Detect which cell encompasses the target text, then output its (x, y) center coordinate. 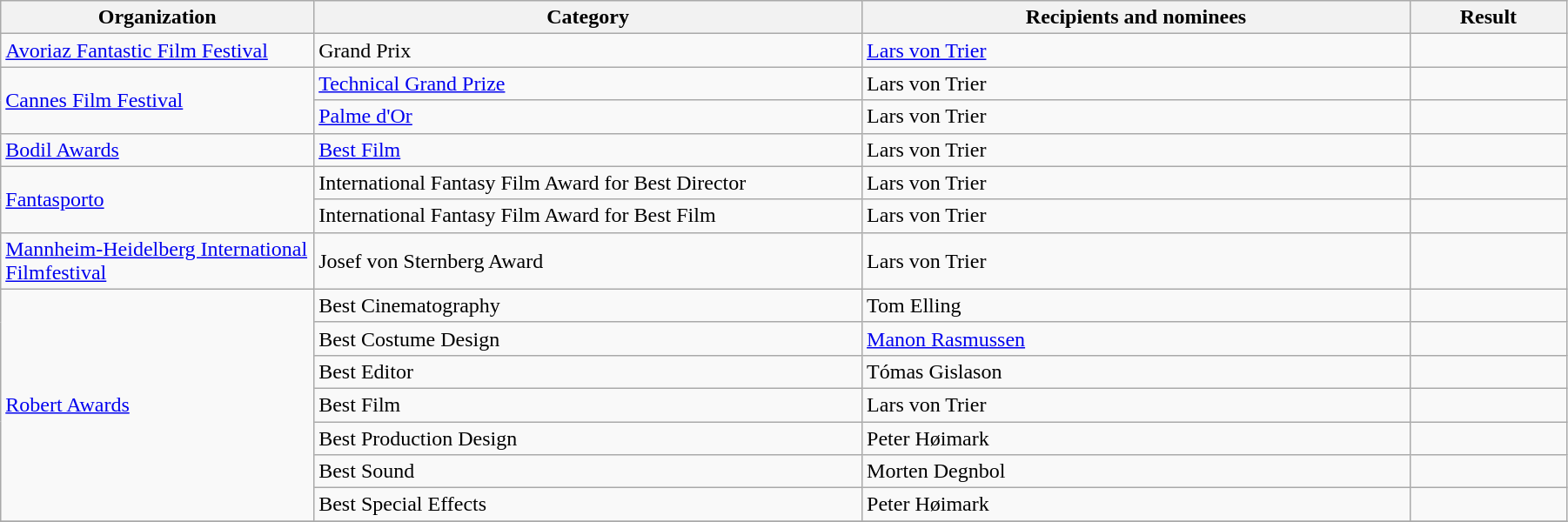
Manon Rasmussen (1136, 338)
International Fantasy Film Award for Best Film (588, 216)
Morten Degnbol (1136, 472)
Fantasporto (157, 199)
Avoriaz Fantastic Film Festival (157, 50)
International Fantasy Film Award for Best Director (588, 183)
Bodil Awards (157, 150)
Best Costume Design (588, 338)
Best Special Effects (588, 505)
Tom Elling (1136, 305)
Organization (157, 17)
Recipients and nominees (1136, 17)
Grand Prix (588, 50)
Best Sound (588, 472)
Technical Grand Prize (588, 84)
Robert Awards (157, 405)
Result (1488, 17)
Cannes Film Festival (157, 100)
Tómas Gislason (1136, 371)
Best Cinematography (588, 305)
Mannheim-Heidelberg International Filmfestival (157, 261)
Best Editor (588, 371)
Palme d'Or (588, 117)
Best Production Design (588, 438)
Category (588, 17)
Josef von Sternberg Award (588, 261)
